Output the [X, Y] coordinate of the center of the cell containing the given text.  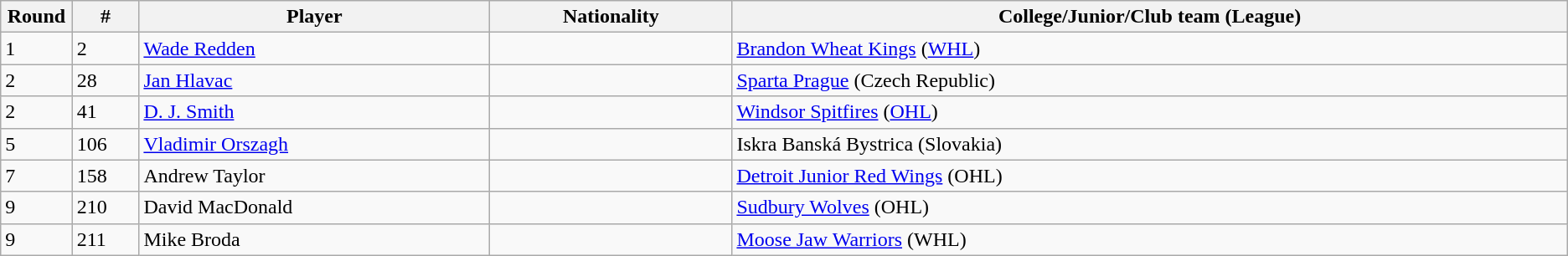
Jan Hlavac [315, 80]
Windsor Spitfires (OHL) [1149, 112]
Detroit Junior Red Wings (OHL) [1149, 176]
Vladimir Orszagh [315, 144]
Player [315, 17]
5 [37, 144]
1 [37, 49]
41 [106, 112]
7 [37, 176]
Round [37, 17]
Sudbury Wolves (OHL) [1149, 207]
Wade Redden [315, 49]
Brandon Wheat Kings (WHL) [1149, 49]
David MacDonald [315, 207]
210 [106, 207]
College/Junior/Club team (League) [1149, 17]
Mike Broda [315, 239]
Nationality [611, 17]
D. J. Smith [315, 112]
Andrew Taylor [315, 176]
28 [106, 80]
# [106, 17]
211 [106, 239]
106 [106, 144]
158 [106, 176]
Moose Jaw Warriors (WHL) [1149, 239]
Iskra Banská Bystrica (Slovakia) [1149, 144]
Sparta Prague (Czech Republic) [1149, 80]
